Output the (X, Y) coordinate of the center of the cell containing the given text.  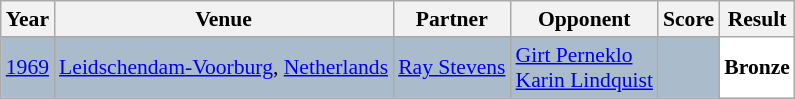
Girt Perneklo Karin Lindquist (584, 68)
Ray Stevens (452, 68)
Leidschendam-Voorburg, Netherlands (224, 68)
Year (28, 19)
Score (688, 19)
Bronze (757, 68)
Partner (452, 19)
Result (757, 19)
Opponent (584, 19)
Venue (224, 19)
1969 (28, 68)
